Find where the given text appears and provide that cell's center as [x, y] coordinate. 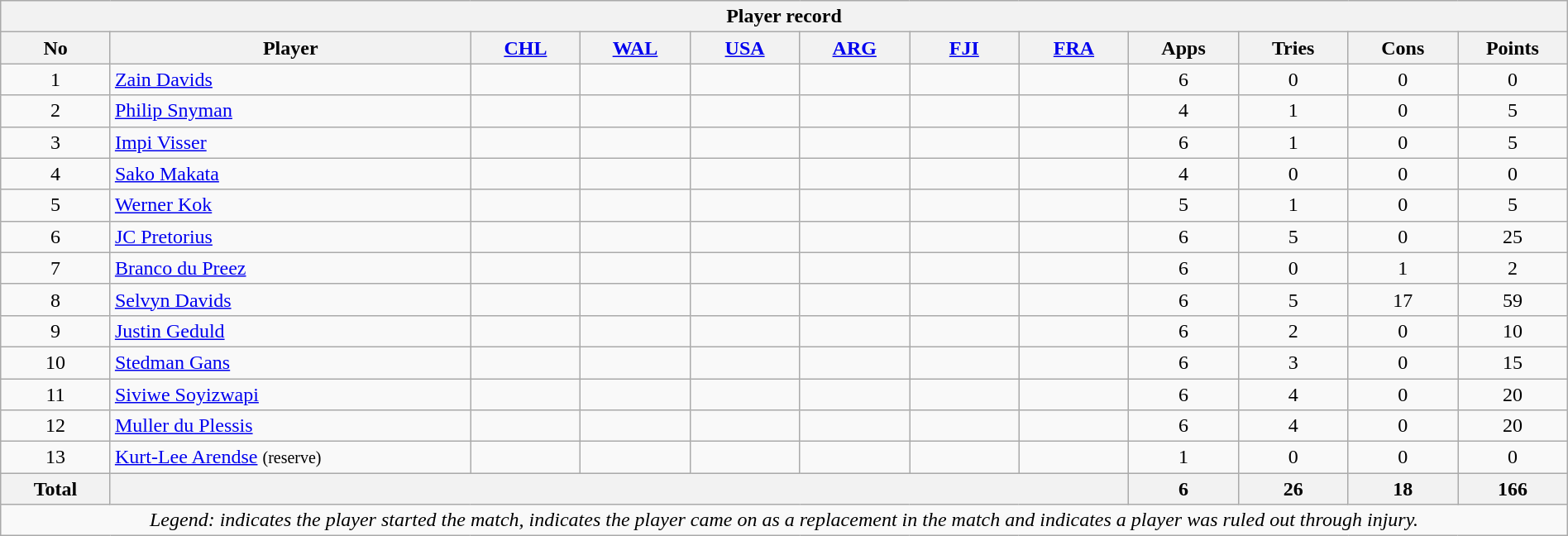
Impi Visser [290, 142]
59 [1513, 299]
No [56, 48]
Apps [1184, 48]
8 [56, 299]
15 [1513, 362]
Werner Kok [290, 205]
Player [290, 48]
Selvyn Davids [290, 299]
Siviwe Soyizwapi [290, 395]
18 [1403, 489]
CHL [526, 48]
166 [1513, 489]
Stedman Gans [290, 362]
FRA [1073, 48]
Points [1513, 48]
26 [1293, 489]
Philip Snyman [290, 111]
Tries [1293, 48]
12 [56, 426]
17 [1403, 299]
Cons [1403, 48]
25 [1513, 237]
13 [56, 457]
Sako Makata [290, 174]
JC Pretorius [290, 237]
Justin Geduld [290, 331]
WAL [635, 48]
7 [56, 268]
Player record [784, 17]
Kurt-Lee Arendse (reserve) [290, 457]
USA [744, 48]
ARG [855, 48]
Muller du Plessis [290, 426]
11 [56, 395]
9 [56, 331]
Total [56, 489]
Zain Davids [290, 79]
FJI [964, 48]
Branco du Preez [290, 268]
